Return the (X, Y) coordinate for the center point of the cell that contains the specified text.  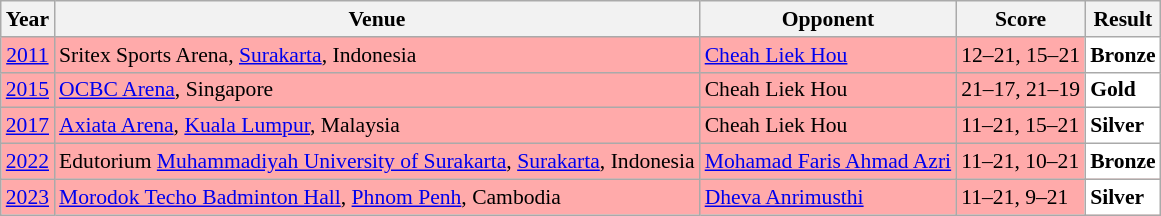
2017 (28, 126)
11–21, 10–21 (1020, 162)
OCBC Arena, Singapore (377, 90)
21–17, 21–19 (1020, 90)
Venue (377, 19)
2015 (28, 90)
2022 (28, 162)
Edutorium Muhammadiyah University of Surakarta, Surakarta, Indonesia (377, 162)
12–21, 15–21 (1020, 55)
Result (1123, 19)
Gold (1123, 90)
Morodok Techo Badminton Hall, Phnom Penh, Cambodia (377, 197)
2023 (28, 197)
Opponent (828, 19)
Mohamad Faris Ahmad Azri (828, 162)
Year (28, 19)
11–21, 9–21 (1020, 197)
Score (1020, 19)
2011 (28, 55)
11–21, 15–21 (1020, 126)
Dheva Anrimusthi (828, 197)
Axiata Arena, Kuala Lumpur, Malaysia (377, 126)
Sritex Sports Arena, Surakarta, Indonesia (377, 55)
